For the text-containing cell, return its midpoint in (x, y) coordinate format. 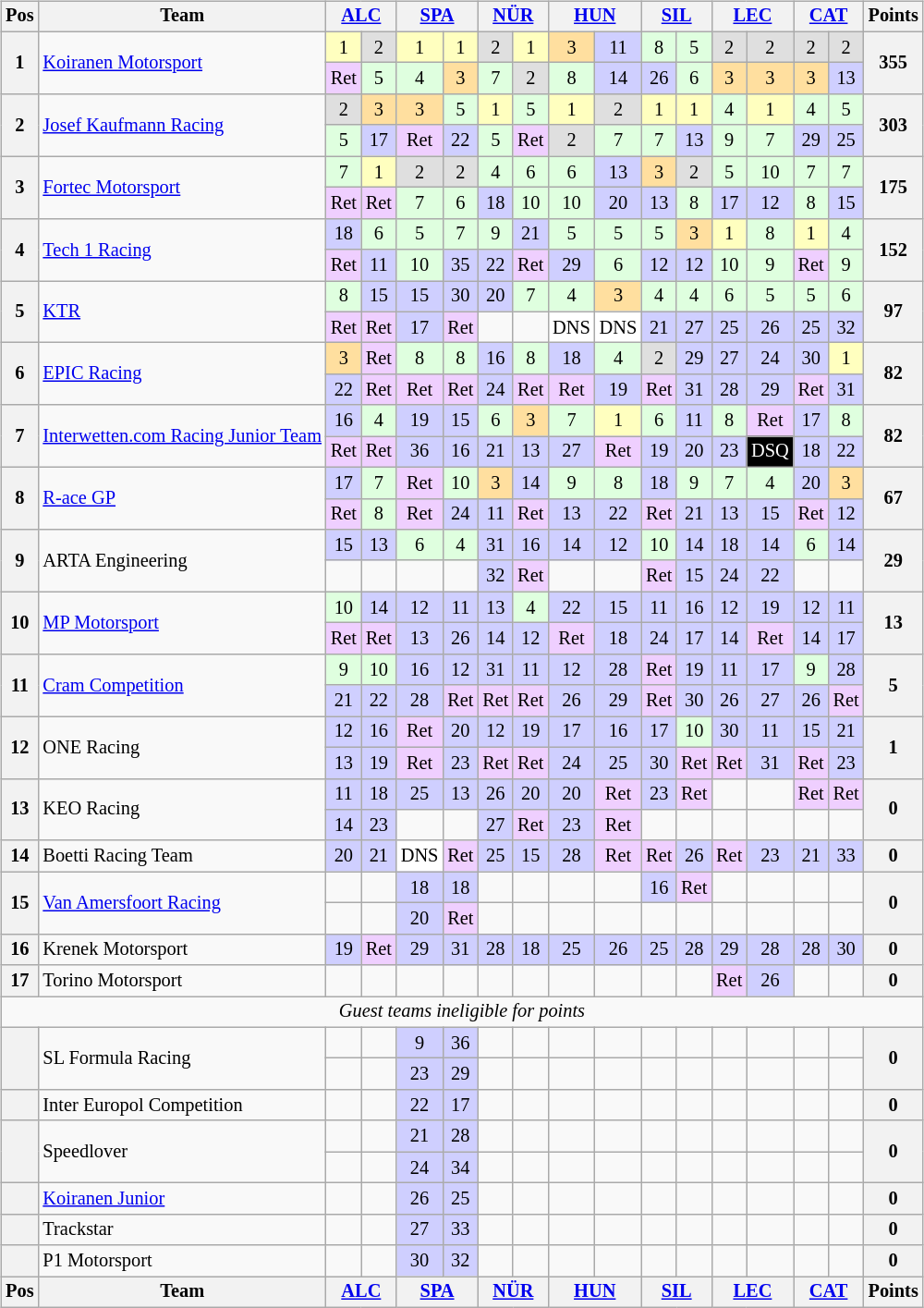
Josef Kaufmann Racing (181, 126)
35 (460, 265)
ARTA Engineering (181, 560)
KEO Racing (181, 810)
303 (894, 126)
SL Formula Racing (181, 1057)
Fortec Motorsport (181, 187)
KTR (181, 312)
Cram Competition (181, 684)
34 (460, 1167)
Speedlover (181, 1152)
EPIC Racing (181, 373)
67 (894, 497)
175 (894, 187)
DSQ (770, 452)
ONE Racing (181, 747)
Krenek Motorsport (181, 949)
Koiranen Motorsport (181, 63)
97 (894, 312)
Trackstar (181, 1229)
Guest teams ineligible for points (462, 1012)
MP Motorsport (181, 623)
Inter Europol Competition (181, 1106)
Boetti Racing Team (181, 856)
355 (894, 63)
Interwetten.com Racing Junior Team (181, 436)
P1 Motorsport (181, 1261)
R-ace GP (181, 497)
Tech 1 Racing (181, 250)
Koiranen Junior (181, 1199)
Van Amersfoort Racing (181, 902)
Torino Motorsport (181, 981)
152 (894, 250)
